Scan for the cell matching the given text and deliver its (x, y) coordinate at center. 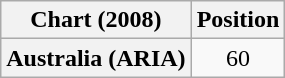
Chart (2008) (96, 20)
Australia (ARIA) (96, 58)
60 (238, 58)
Position (238, 20)
